For the text-containing cell, return its midpoint in [X, Y] coordinate format. 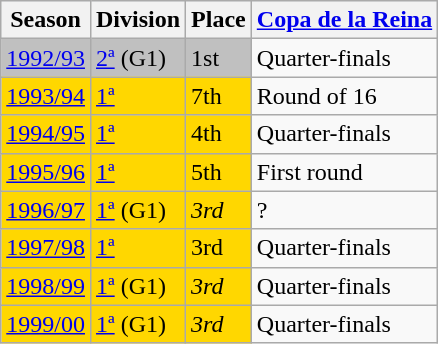
1999/00 [46, 324]
1992/93 [46, 58]
1997/98 [46, 248]
? [344, 210]
7th [219, 96]
1st [219, 58]
2ª (G1) [138, 58]
1998/99 [46, 286]
First round [344, 172]
Round of 16 [344, 96]
5th [219, 172]
Season [46, 20]
Copa de la Reina [344, 20]
1993/94 [46, 96]
Place [219, 20]
4th [219, 134]
1994/95 [46, 134]
1995/96 [46, 172]
Division [138, 20]
1996/97 [46, 210]
